Search for the cell housing the specified text and yield its [X, Y] center coordinate. 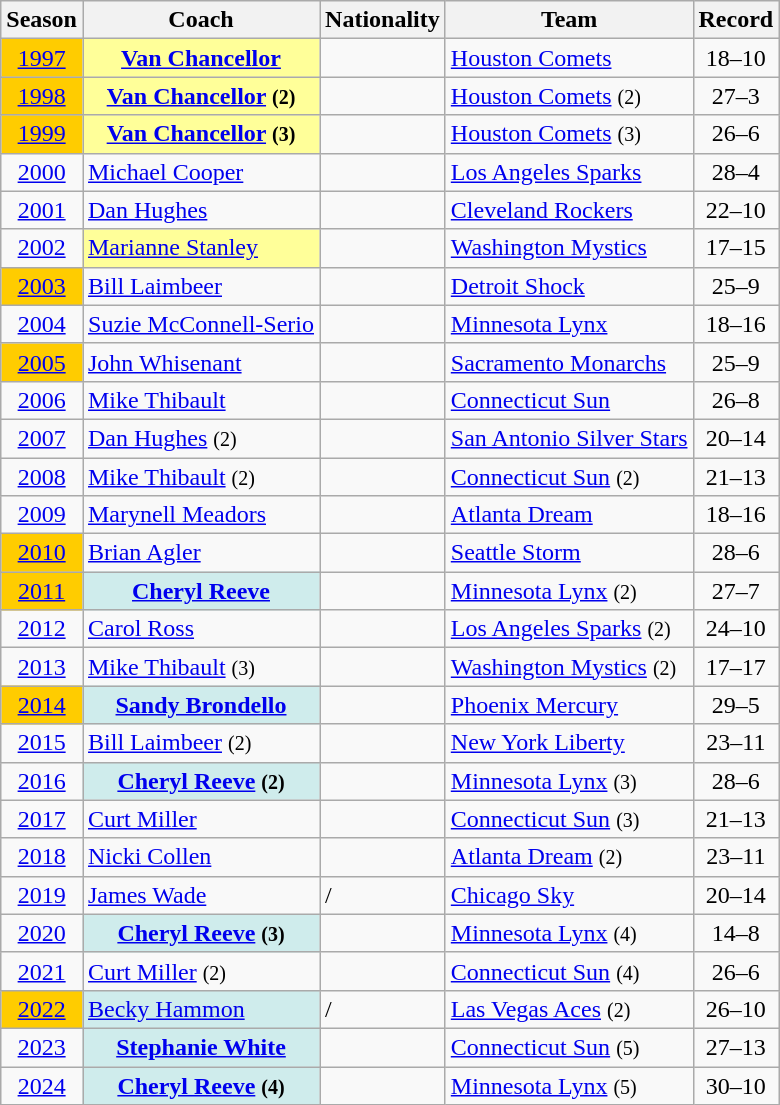
Team [569, 20]
17–15 [736, 248]
Connecticut Sun (4) [569, 971]
Van Chancellor [200, 58]
Becky Hammon [200, 1009]
30–10 [736, 1085]
17–17 [736, 667]
Marianne Stanley [200, 248]
San Antonio Silver Stars [569, 438]
Washington Mystics (2) [569, 667]
2006 [42, 400]
Los Angeles Sparks (2) [569, 629]
2017 [42, 819]
Seattle Storm [569, 553]
Connecticut Sun [569, 400]
18–10 [736, 58]
Nicki Collen [200, 857]
Mike Thibault (3) [200, 667]
Atlanta Dream [569, 515]
Sacramento Monarchs [569, 362]
Minnesota Lynx [569, 324]
22–10 [736, 210]
Phoenix Mercury [569, 705]
Los Angeles Sparks [569, 172]
2003 [42, 286]
2005 [42, 362]
1997 [42, 58]
2014 [42, 705]
2013 [42, 667]
Brian Agler [200, 553]
Marynell Meadors [200, 515]
Sandy Brondello [200, 705]
Connecticut Sun (2) [569, 477]
Bill Laimbeer [200, 286]
Van Chancellor (2) [200, 96]
2020 [42, 933]
27–7 [736, 591]
Mike Thibault (2) [200, 477]
2011 [42, 591]
Stephanie White [200, 1047]
James Wade [200, 895]
Connecticut Sun (5) [569, 1047]
2024 [42, 1085]
14–8 [736, 933]
Bill Laimbeer (2) [200, 743]
Cheryl Reeve (3) [200, 933]
27–13 [736, 1047]
Houston Comets [569, 58]
Minnesota Lynx (4) [569, 933]
2018 [42, 857]
Connecticut Sun (3) [569, 819]
1998 [42, 96]
New York Liberty [569, 743]
Detroit Shock [569, 286]
2010 [42, 553]
2021 [42, 971]
24–10 [736, 629]
Season [42, 20]
2002 [42, 248]
Cheryl Reeve (4) [200, 1085]
2004 [42, 324]
Cleveland Rockers [569, 210]
Carol Ross [200, 629]
2009 [42, 515]
2001 [42, 210]
2012 [42, 629]
2000 [42, 172]
26–8 [736, 400]
Mike Thibault [200, 400]
Atlanta Dream (2) [569, 857]
27–3 [736, 96]
Washington Mystics [569, 248]
Chicago Sky [569, 895]
29–5 [736, 705]
Cheryl Reeve [200, 591]
Minnesota Lynx (2) [569, 591]
Dan Hughes [200, 210]
2022 [42, 1009]
Dan Hughes (2) [200, 438]
Suzie McConnell-Serio [200, 324]
2008 [42, 477]
26–10 [736, 1009]
2015 [42, 743]
Minnesota Lynx (3) [569, 781]
Michael Cooper [200, 172]
Record [736, 20]
2007 [42, 438]
Curt Miller [200, 819]
Coach [200, 20]
Houston Comets (3) [569, 134]
Cheryl Reeve (2) [200, 781]
2023 [42, 1047]
Van Chancellor (3) [200, 134]
Minnesota Lynx (5) [569, 1085]
28–4 [736, 172]
John Whisenant [200, 362]
2016 [42, 781]
1999 [42, 134]
Houston Comets (2) [569, 96]
Las Vegas Aces (2) [569, 1009]
Curt Miller (2) [200, 971]
Nationality [383, 20]
2019 [42, 895]
